Output the [X, Y] coordinate of the center of the cell containing the given text.  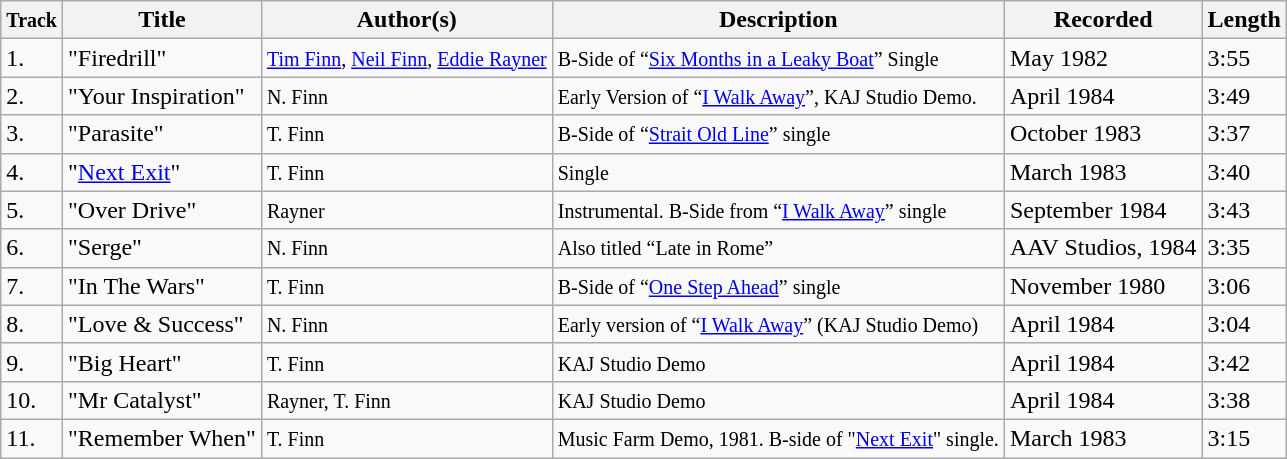
B-Side of “One Step Ahead” single [778, 286]
"Mr Catalyst" [162, 400]
Description [778, 20]
5. [32, 210]
"Big Heart" [162, 362]
3:42 [1244, 362]
Track [32, 20]
3:06 [1244, 286]
6. [32, 248]
Instrumental. B-Side from “I Walk Away” single [778, 210]
Early version of “I Walk Away” (KAJ Studio Demo) [778, 324]
3:37 [1244, 134]
AAV Studios, 1984 [1103, 248]
November 1980 [1103, 286]
Single [778, 172]
"Your Inspiration" [162, 96]
Also titled “Late in Rome” [778, 248]
"Parasite" [162, 134]
Title [162, 20]
Recorded [1103, 20]
"Over Drive" [162, 210]
"Remember When" [162, 438]
Early Version of “I Walk Away”, KAJ Studio Demo. [778, 96]
3:40 [1244, 172]
B-Side of “Six Months in a Leaky Boat” Single [778, 58]
3. [32, 134]
B-Side of “Strait Old Line” single [778, 134]
May 1982 [1103, 58]
"Love & Success" [162, 324]
Length [1244, 20]
2. [32, 96]
Tim Finn, Neil Finn, Eddie Rayner [406, 58]
3:15 [1244, 438]
"Firedrill" [162, 58]
7. [32, 286]
3:35 [1244, 248]
11. [32, 438]
"Next Exit" [162, 172]
"Serge" [162, 248]
Rayner, T. Finn [406, 400]
Author(s) [406, 20]
Rayner [406, 210]
3:49 [1244, 96]
Music Farm Demo, 1981. B-side of "Next Exit" single. [778, 438]
3:38 [1244, 400]
September 1984 [1103, 210]
8. [32, 324]
3:55 [1244, 58]
1. [32, 58]
4. [32, 172]
9. [32, 362]
10. [32, 400]
"In The Wars" [162, 286]
October 1983 [1103, 134]
3:04 [1244, 324]
3:43 [1244, 210]
